From the cell containing the given text, extract its center point as (x, y) coordinate. 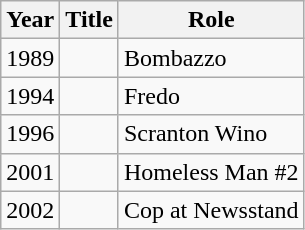
Scranton Wino (211, 134)
2002 (30, 210)
Homeless Man #2 (211, 172)
1994 (30, 96)
1996 (30, 134)
2001 (30, 172)
Role (211, 20)
Fredo (211, 96)
Cop at Newsstand (211, 210)
Title (90, 20)
1989 (30, 58)
Year (30, 20)
Bombazzo (211, 58)
